Search for the cell housing the specified text and yield its (x, y) center coordinate. 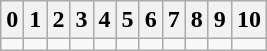
7 (174, 20)
10 (248, 20)
0 (12, 20)
8 (196, 20)
6 (150, 20)
4 (104, 20)
5 (128, 20)
3 (82, 20)
2 (58, 20)
9 (220, 20)
1 (36, 20)
